From the cell containing the given text, extract its center point as [x, y] coordinate. 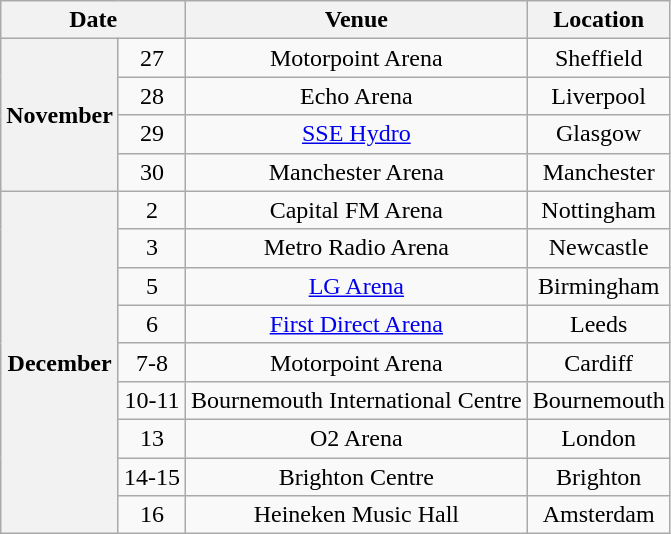
Manchester Arena [357, 172]
14-15 [152, 477]
Venue [357, 20]
Glasgow [598, 134]
2 [152, 210]
December [60, 362]
Bournemouth International Centre [357, 400]
Sheffield [598, 58]
16 [152, 515]
29 [152, 134]
Manchester [598, 172]
Date [94, 20]
Brighton Centre [357, 477]
Cardiff [598, 362]
Amsterdam [598, 515]
30 [152, 172]
Bournemouth [598, 400]
Leeds [598, 324]
Capital FM Arena [357, 210]
November [60, 115]
Liverpool [598, 96]
Metro Radio Arena [357, 248]
London [598, 438]
10-11 [152, 400]
SSE Hydro [357, 134]
Echo Arena [357, 96]
7-8 [152, 362]
LG Arena [357, 286]
O2 Arena [357, 438]
28 [152, 96]
Birmingham [598, 286]
13 [152, 438]
5 [152, 286]
Heineken Music Hall [357, 515]
3 [152, 248]
Brighton [598, 477]
Nottingham [598, 210]
First Direct Arena [357, 324]
Location [598, 20]
6 [152, 324]
Newcastle [598, 248]
27 [152, 58]
